Search for the cell housing the specified text and yield its [x, y] center coordinate. 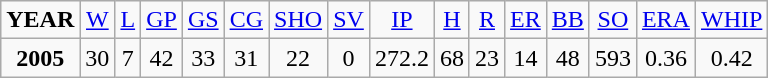
GP [162, 20]
22 [298, 58]
ERA [666, 20]
23 [486, 58]
0.42 [731, 58]
SHO [298, 20]
SV [349, 20]
48 [568, 58]
WHIP [731, 20]
W [98, 20]
R [486, 20]
593 [612, 58]
GS [203, 20]
33 [203, 58]
L [128, 20]
14 [526, 58]
272.2 [402, 58]
SO [612, 20]
BB [568, 20]
0.36 [666, 58]
7 [128, 58]
0 [349, 58]
30 [98, 58]
2005 [40, 58]
H [452, 20]
YEAR [40, 20]
68 [452, 58]
31 [246, 58]
CG [246, 20]
IP [402, 20]
ER [526, 20]
42 [162, 58]
